Extract the [x, y] coordinate from the center of the cell holding the provided text.  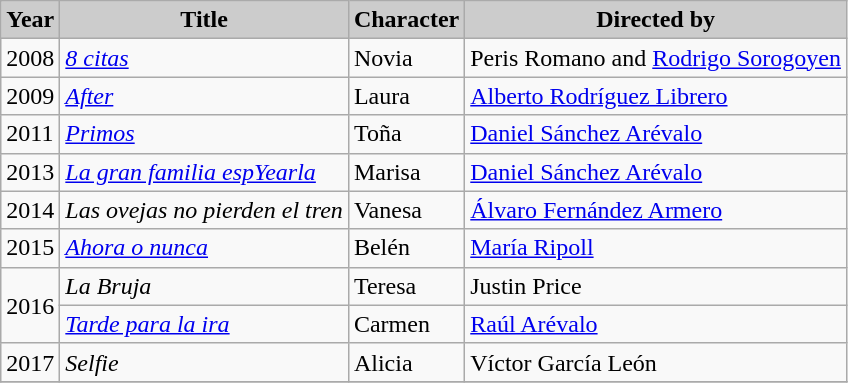
Peris Romano and Rodrigo Sorogoyen [656, 58]
Raúl Arévalo [656, 324]
Carmen [406, 324]
Character [406, 20]
Year [30, 20]
2017 [30, 362]
Teresa [406, 286]
Las ovejas no pierden el tren [204, 210]
2016 [30, 305]
Selfie [204, 362]
2015 [30, 248]
2014 [30, 210]
Vanesa [406, 210]
La Bruja [204, 286]
Víctor García León [656, 362]
Belén [406, 248]
Tarde para la ira [204, 324]
María Ripoll [656, 248]
2013 [30, 172]
Title [204, 20]
Alberto Rodríguez Librero [656, 96]
Laura [406, 96]
Directed by [656, 20]
La gran familia espYearla [204, 172]
2008 [30, 58]
After [204, 96]
8 citas [204, 58]
Alicia [406, 362]
2009 [30, 96]
Toña [406, 134]
Primos [204, 134]
Novia [406, 58]
2011 [30, 134]
Marisa [406, 172]
Álvaro Fernández Armero [656, 210]
Ahora o nunca [204, 248]
Justin Price [656, 286]
